Pinpoint the cell where the given text exists, returning its [X, Y] midpoint coordinate. 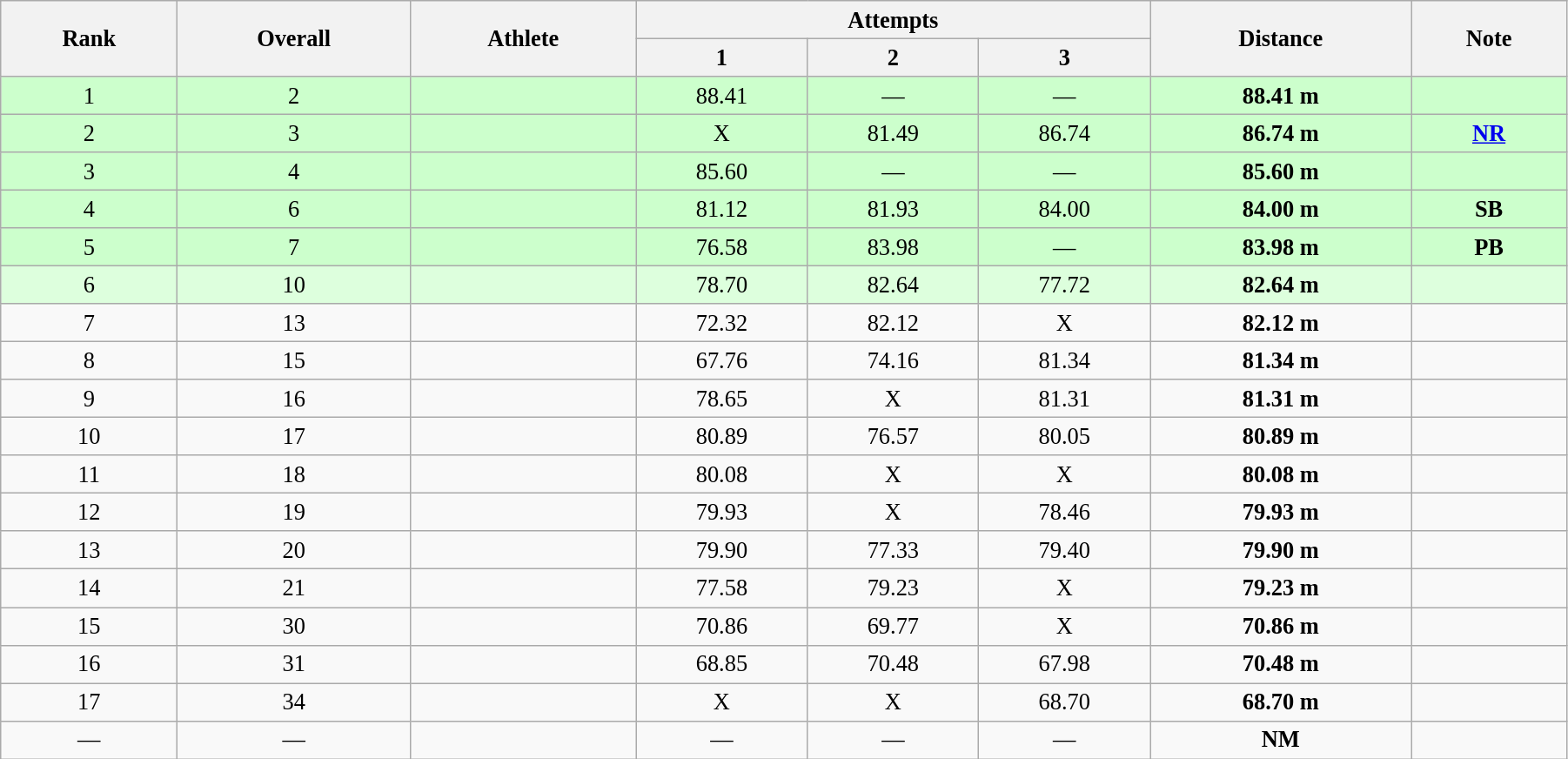
Rank [89, 38]
67.76 [722, 360]
84.00 [1065, 209]
83.98 [893, 247]
81.31 m [1281, 399]
88.41 [722, 95]
SB [1490, 209]
20 [294, 550]
86.74 [1065, 133]
77.33 [893, 550]
5 [89, 247]
72.32 [722, 323]
12 [89, 512]
78.46 [1065, 512]
81.49 [893, 133]
Attempts [893, 19]
81.31 [1065, 399]
86.74 m [1281, 133]
88.41 m [1281, 95]
76.57 [893, 436]
70.86 [722, 626]
8 [89, 360]
NR [1490, 133]
11 [89, 474]
84.00 m [1281, 209]
76.58 [722, 247]
81.93 [893, 209]
82.12 [893, 323]
82.12 m [1281, 323]
81.12 [722, 209]
81.34 m [1281, 360]
67.98 [1065, 664]
74.16 [893, 360]
18 [294, 474]
70.48 [893, 664]
69.77 [893, 626]
81.34 [1065, 360]
Note [1490, 38]
85.60 [722, 171]
82.64 m [1281, 285]
80.08 m [1281, 474]
Overall [294, 38]
70.86 m [1281, 626]
80.89 [722, 436]
80.08 [722, 474]
79.40 [1065, 550]
79.90 [722, 550]
79.93 m [1281, 512]
83.98 m [1281, 247]
19 [294, 512]
80.89 m [1281, 436]
78.70 [722, 285]
68.70 [1065, 702]
78.65 [722, 399]
NM [1281, 740]
34 [294, 702]
79.23 [893, 588]
85.60 m [1281, 171]
79.93 [722, 512]
Distance [1281, 38]
80.05 [1065, 436]
14 [89, 588]
77.58 [722, 588]
82.64 [893, 285]
Athlete [522, 38]
79.23 m [1281, 588]
68.85 [722, 664]
21 [294, 588]
70.48 m [1281, 664]
68.70 m [1281, 702]
77.72 [1065, 285]
9 [89, 399]
31 [294, 664]
PB [1490, 247]
79.90 m [1281, 550]
30 [294, 626]
